Identify which cell holds the provided text, then report its [X, Y] central coordinate. 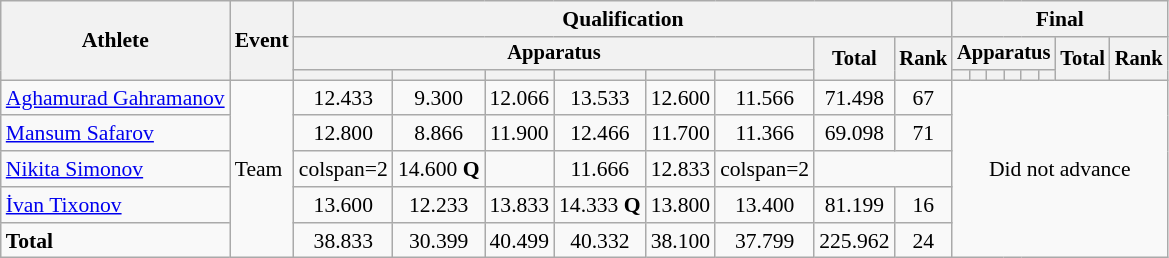
Qualification [623, 19]
11.900 [518, 134]
Nikita Simonov [116, 169]
13.600 [344, 205]
12.466 [600, 134]
Athlete [116, 40]
12.066 [518, 98]
12.433 [344, 98]
12.600 [680, 98]
71.498 [854, 98]
13.800 [680, 205]
Mansum Safarov [116, 134]
14.600 Q [439, 169]
12.233 [439, 205]
13.400 [764, 205]
12.800 [344, 134]
9.300 [439, 98]
11.366 [764, 134]
11.566 [764, 98]
12.833 [680, 169]
71 [924, 134]
11.700 [680, 134]
14.333 Q [600, 205]
69.098 [854, 134]
67 [924, 98]
8.866 [439, 134]
13.533 [600, 98]
İvan Tixonov [116, 205]
11.666 [600, 169]
16 [924, 205]
Aghamurad Gahramanov [116, 98]
Final [1060, 19]
81.199 [854, 205]
Did not advance [1060, 169]
13.833 [518, 205]
Team [262, 169]
Event [262, 40]
